Return the (x, y) coordinate for the center point of the cell that contains the specified text.  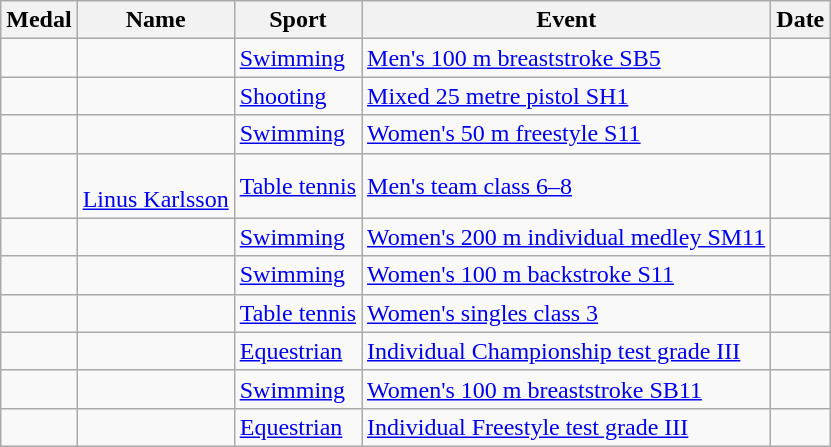
Shooting (298, 96)
Men's team class 6–8 (566, 186)
Name (156, 20)
Sport (298, 20)
Individual Freestyle test grade III (566, 427)
Women's singles class 3 (566, 313)
Date (800, 20)
Women's 100 m backstroke S11 (566, 275)
Women's 50 m freestyle S11 (566, 134)
Men's 100 m breaststroke SB5 (566, 58)
Women's 200 m individual medley SM11 (566, 237)
Mixed 25 metre pistol SH1 (566, 96)
Individual Championship test grade III (566, 351)
Women's 100 m breaststroke SB11 (566, 389)
Event (566, 20)
Linus Karlsson (156, 186)
Medal (39, 20)
